Identify which cell holds the provided text, then report its [X, Y] central coordinate. 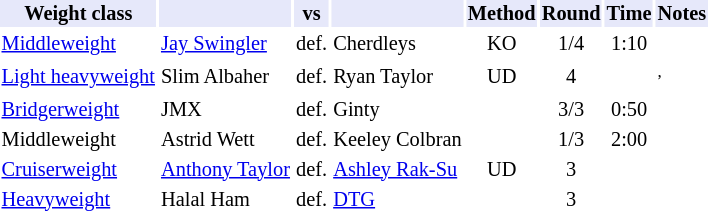
Ginty [398, 108]
3/3 [571, 108]
Time [629, 14]
Cherdleys [398, 44]
2:00 [629, 138]
Notes [682, 14]
Astrid Wett [225, 138]
Jay Swingler [225, 44]
Bridgerweight [78, 108]
Light heavyweight [78, 76]
3 [571, 168]
Weight class [78, 14]
vs [312, 14]
Slim Albaher [225, 76]
Anthony Taylor [225, 168]
Cruiserweight [78, 168]
Method [502, 14]
Ashley Rak-Su [398, 168]
1/4 [571, 44]
4 [571, 76]
, [682, 76]
Keeley Colbran [398, 138]
JMX [225, 108]
1:10 [629, 44]
KO [502, 44]
Ryan Taylor [398, 76]
Round [571, 14]
1/3 [571, 138]
0:50 [629, 108]
